Locate the cell with the specified text and output its (X, Y) center coordinate. 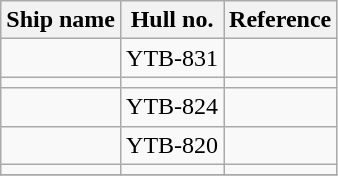
YTB-824 (172, 107)
Hull no. (172, 20)
YTB-820 (172, 145)
Ship name (61, 20)
YTB-831 (172, 58)
Reference (280, 20)
